Provide the [x, y] coordinate of the cell's center where the given text is located.  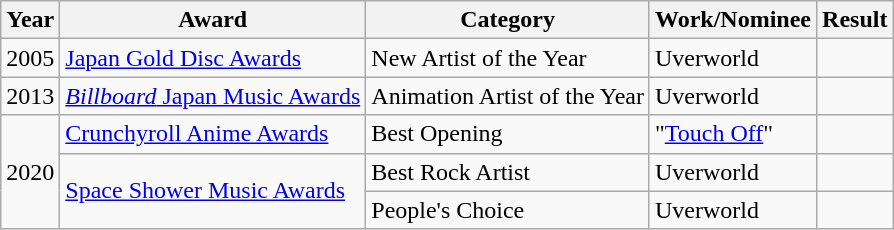
2020 [30, 172]
Best Opening [508, 134]
New Artist of the Year [508, 58]
2005 [30, 58]
Category [508, 20]
"Touch Off" [732, 134]
Award [213, 20]
Year [30, 20]
Space Shower Music Awards [213, 191]
2013 [30, 96]
Result [855, 20]
Animation Artist of the Year [508, 96]
Japan Gold Disc Awards [213, 58]
People's Choice [508, 210]
Best Rock Artist [508, 172]
Crunchyroll Anime Awards [213, 134]
Work/Nominee [732, 20]
Billboard Japan Music Awards [213, 96]
